Return the [X, Y] coordinate for the center point of the cell that contains the specified text.  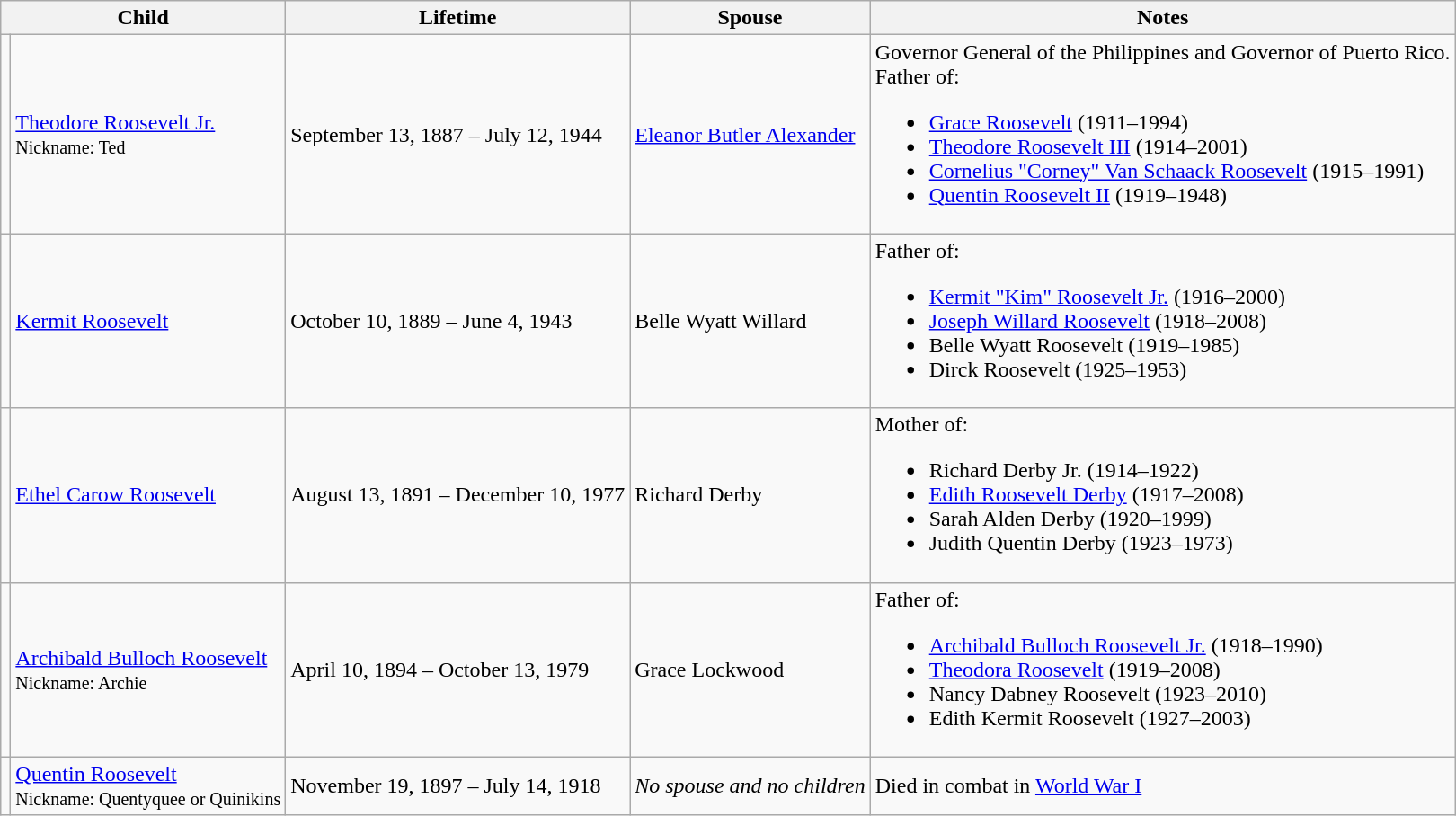
April 10, 1894 – October 13, 1979 [458, 670]
Grace Lockwood [750, 670]
Theodore Roosevelt Jr.Nickname: Ted [148, 135]
Quentin RooseveltNickname: Quentyquee or Quinikins [148, 785]
September 13, 1887 – July 12, 1944 [458, 135]
Archibald Bulloch RooseveltNickname: Archie [148, 670]
August 13, 1891 – December 10, 1977 [458, 495]
Died in combat in World War I [1163, 785]
Eleanor Butler Alexander [750, 135]
Father of:Kermit "Kim" Roosevelt Jr. (1916–2000)Joseph Willard Roosevelt (1918–2008)Belle Wyatt Roosevelt (1919–1985)Dirck Roosevelt (1925–1953) [1163, 321]
November 19, 1897 – July 14, 1918 [458, 785]
Belle Wyatt Willard [750, 321]
Richard Derby [750, 495]
Lifetime [458, 18]
Notes [1163, 18]
Child [144, 18]
Ethel Carow Roosevelt [148, 495]
No spouse and no children [750, 785]
Kermit Roosevelt [148, 321]
Spouse [750, 18]
October 10, 1889 – June 4, 1943 [458, 321]
Mother of:Richard Derby Jr. (1914–1922)Edith Roosevelt Derby (1917–2008)Sarah Alden Derby (1920–1999)Judith Quentin Derby (1923–1973) [1163, 495]
